Determine the [x, y] coordinate at the center of the cell enclosing the given text.  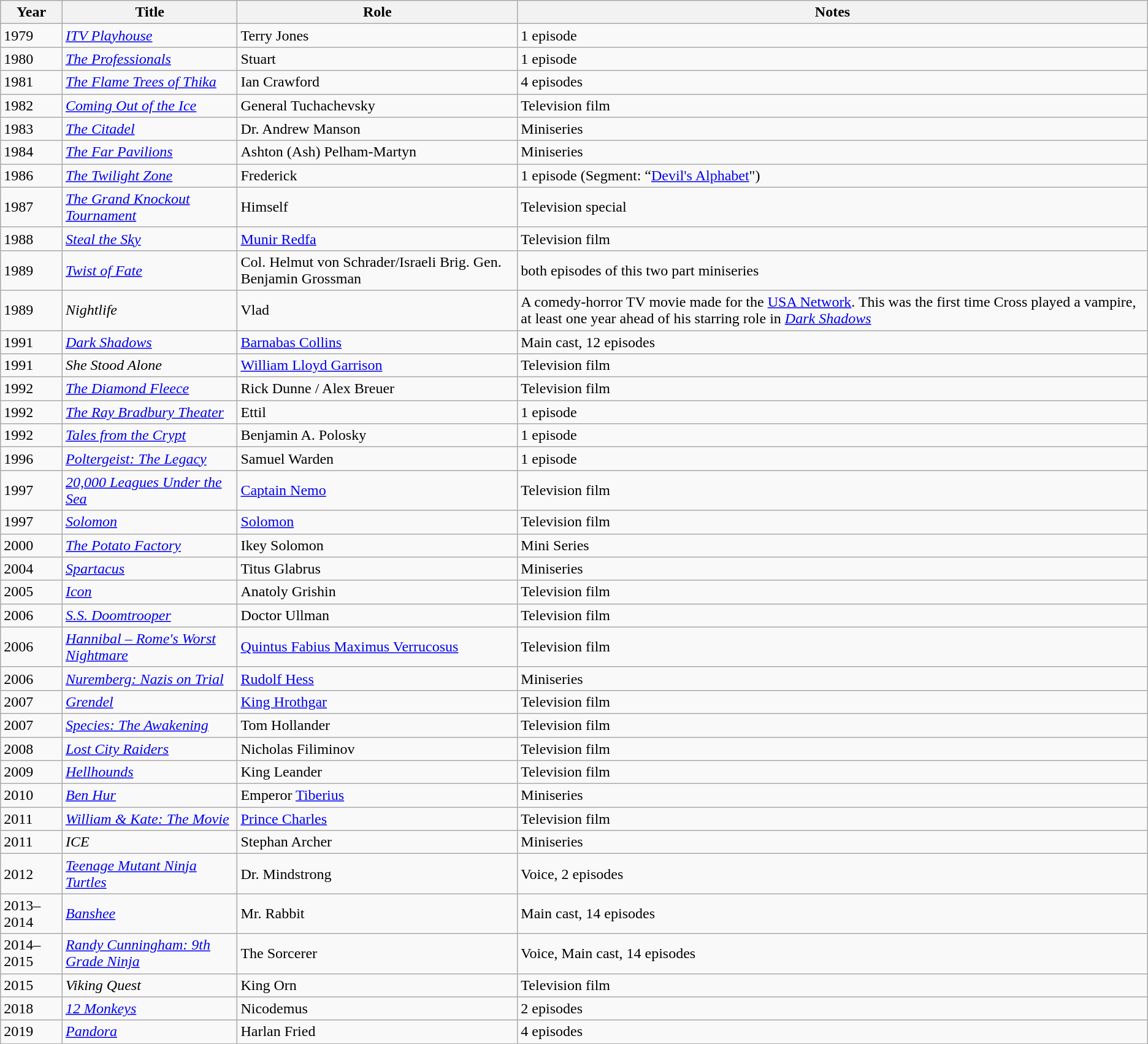
Teenage Mutant Ninja Turtles [150, 873]
2015 [32, 985]
Frederick [378, 175]
2018 [32, 1008]
King Hrothgar [378, 702]
Voice, 2 episodes [833, 873]
20,000 Leagues Under the Sea [150, 491]
1996 [32, 459]
King Leander [378, 772]
2008 [32, 749]
Samuel Warden [378, 459]
Terry Jones [378, 36]
Randy Cunningham: 9th Grade Ninja [150, 953]
William Lloyd Garrison [378, 366]
Hellhounds [150, 772]
Nicholas Filiminov [378, 749]
1979 [32, 36]
Tom Hollander [378, 725]
2012 [32, 873]
2013–2014 [32, 914]
12 Monkeys [150, 1008]
Nightlife [150, 310]
Spartacus [150, 569]
2009 [32, 772]
Dr. Mindstrong [378, 873]
Hannibal – Rome's Worst Nightmare [150, 647]
Munir Redfa [378, 239]
The Ray Bradbury Theater [150, 412]
Titus Glabrus [378, 569]
Twist of Fate [150, 270]
Ikey Solomon [378, 545]
Nuremberg: Nazis on Trial [150, 678]
Rudolf Hess [378, 678]
The Sorcerer [378, 953]
Notes [833, 12]
1 episode (Segment: “Devil's Alphabet") [833, 175]
2005 [32, 592]
Pandora [150, 1032]
S.S. Doomtrooper [150, 615]
Voice, Main cast, 14 episodes [833, 953]
Stuart [378, 59]
Prince Charles [378, 819]
The Flame Trees of Thika [150, 82]
Year [32, 12]
Ian Crawford [378, 82]
Role [378, 12]
Vlad [378, 310]
Title [150, 12]
The Far Pavilions [150, 152]
Anatoly Grishin [378, 592]
Captain Nemo [378, 491]
Mr. Rabbit [378, 914]
Harlan Fried [378, 1032]
Emperor Tiberius [378, 796]
Lost City Raiders [150, 749]
Main cast, 14 episodes [833, 914]
Main cast, 12 episodes [833, 342]
1983 [32, 129]
Steal the Sky [150, 239]
1982 [32, 106]
Rick Dunne / Alex Breuer [378, 389]
The Twilight Zone [150, 175]
Tales from the Crypt [150, 436]
Grendel [150, 702]
both episodes of this two part miniseries [833, 270]
The Professionals [150, 59]
Ettil [378, 412]
1980 [32, 59]
Coming Out of the Ice [150, 106]
Benjamin A. Polosky [378, 436]
Ashton (Ash) Pelham-Martyn [378, 152]
She Stood Alone [150, 366]
Icon [150, 592]
General Tuchachevsky [378, 106]
Dr. Andrew Manson [378, 129]
1988 [32, 239]
Quintus Fabius Maximus Verrucosus [378, 647]
Television special [833, 207]
Dark Shadows [150, 342]
Barnabas Collins [378, 342]
Doctor Ullman [378, 615]
1987 [32, 207]
William & Kate: The Movie [150, 819]
1981 [32, 82]
The Citadel [150, 129]
2010 [32, 796]
The Grand Knockout Tournament [150, 207]
ICE [150, 842]
2 episodes [833, 1008]
King Orn [378, 985]
Ben Hur [150, 796]
Mini Series [833, 545]
2000 [32, 545]
2004 [32, 569]
Poltergeist: The Legacy [150, 459]
Banshee [150, 914]
1984 [32, 152]
The Diamond Fleece [150, 389]
Himself [378, 207]
Nicodemus [378, 1008]
Stephan Archer [378, 842]
Species: The Awakening [150, 725]
Viking Quest [150, 985]
The Potato Factory [150, 545]
1986 [32, 175]
Col. Helmut von Schrader/Israeli Brig. Gen. Benjamin Grossman [378, 270]
2019 [32, 1032]
2014–2015 [32, 953]
ITV Playhouse [150, 36]
